Provide the (X, Y) coordinate of the cell's center where the given text is located.  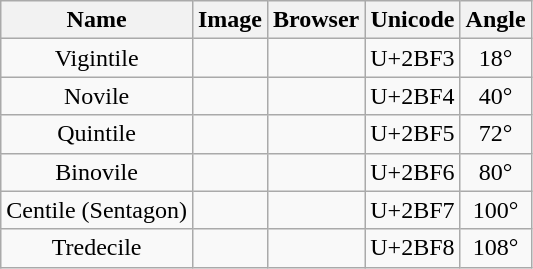
Vigintile (97, 58)
Angle (496, 20)
40° (496, 96)
U+2BF8 (412, 248)
Browser (316, 20)
80° (496, 172)
108° (496, 248)
U+2BF5 (412, 134)
U+2BF4 (412, 96)
Image (230, 20)
72° (496, 134)
Binovile (97, 172)
18° (496, 58)
U+2BF3 (412, 58)
100° (496, 210)
Unicode (412, 20)
Tredecile (97, 248)
Novile (97, 96)
Quintile (97, 134)
U+2BF7 (412, 210)
Name (97, 20)
U+2BF6 (412, 172)
Centile (Sentagon) (97, 210)
